Return the (X, Y) coordinate for the center point of the cell that contains the specified text.  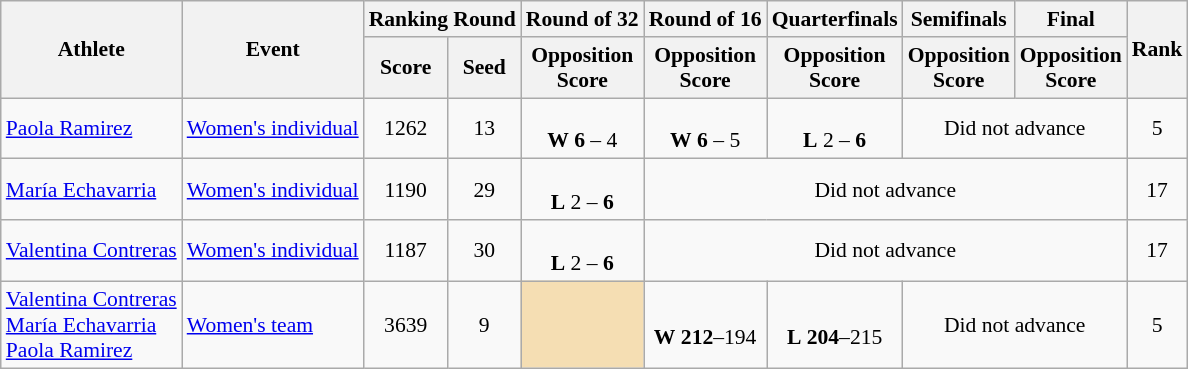
29 (484, 190)
Event (273, 50)
L 204–215 (835, 324)
30 (484, 250)
Score (406, 68)
1262 (406, 128)
Semifinals (959, 19)
Round of 16 (706, 19)
Paola Ramirez (92, 128)
1190 (406, 190)
Athlete (92, 50)
Final (1071, 19)
Valentina ContrerasMaría EchavarriaPaola Ramirez (92, 324)
María Echavarria (92, 190)
Quarterfinals (835, 19)
Seed (484, 68)
3639 (406, 324)
W 6 – 4 (582, 128)
1187 (406, 250)
W 6 – 5 (706, 128)
W 212–194 (706, 324)
Ranking Round (442, 19)
9 (484, 324)
Rank (1158, 50)
13 (484, 128)
Valentina Contreras (92, 250)
Round of 32 (582, 19)
Women's team (273, 324)
